Scan for the cell matching the given text and deliver its (X, Y) coordinate at center. 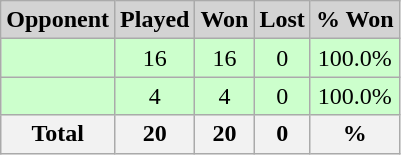
Won (224, 20)
% Won (354, 20)
Lost (282, 20)
% (354, 134)
Opponent (58, 20)
Played (155, 20)
Total (58, 134)
